Search for the cell housing the specified text and yield its [X, Y] center coordinate. 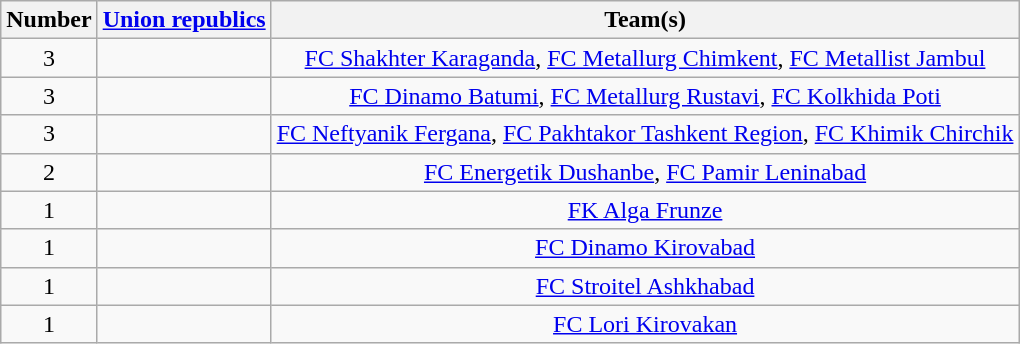
FC Dinamo Batumi, FC Metallurg Rustavi, FC Kolkhida Poti [645, 96]
FC Energetik Dushanbe, FC Pamir Leninabad [645, 172]
2 [49, 172]
Number [49, 20]
FC Neftyanik Fergana, FC Pakhtakor Tashkent Region, FC Khimik Chirchik [645, 134]
Union republics [184, 20]
FC Stroitel Ashkhabad [645, 286]
Team(s) [645, 20]
FC Dinamo Kirovabad [645, 248]
FC Shakhter Karaganda, FC Metallurg Chimkent, FC Metallist Jambul [645, 58]
FC Lori Kirovakan [645, 324]
FK Alga Frunze [645, 210]
